Extract the (x, y) coordinate from the center of the cell holding the provided text.  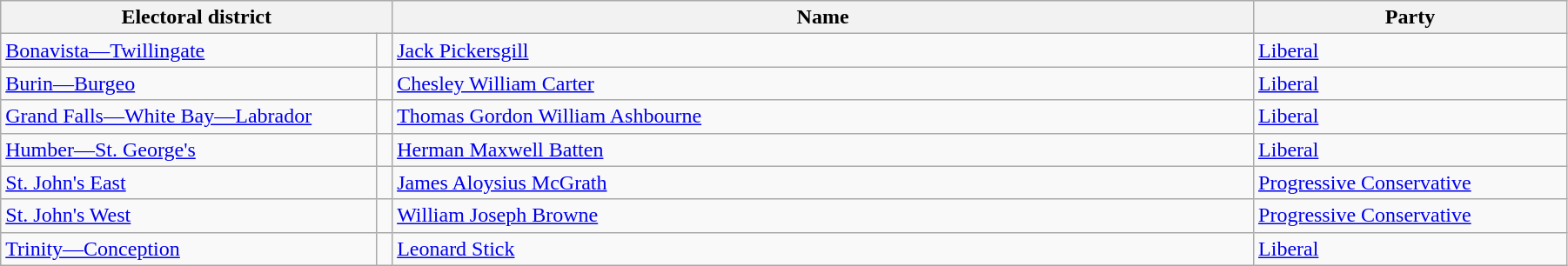
Electoral district (197, 17)
Party (1411, 17)
Name (823, 17)
St. John's East (189, 183)
Jack Pickersgill (823, 50)
Bonavista—Twillingate (189, 50)
James Aloysius McGrath (823, 183)
Grand Falls—White Bay—Labrador (189, 116)
St. John's West (189, 216)
Chesley William Carter (823, 83)
William Joseph Browne (823, 216)
Burin—Burgeo (189, 83)
Trinity—Conception (189, 249)
Herman Maxwell Batten (823, 150)
Humber—St. George's (189, 150)
Leonard Stick (823, 249)
Thomas Gordon William Ashbourne (823, 116)
